Return (x, y) of the center of cell containing provided text 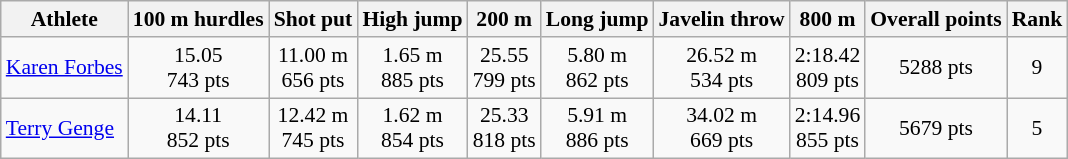
5 (1038, 128)
9 (1038, 68)
34.02 m669 pts (721, 128)
200 m (504, 19)
Overall points (936, 19)
Terry Genge (64, 128)
15.05743 pts (198, 68)
Athlete (64, 19)
5.91 m886 pts (598, 128)
Javelin throw (721, 19)
2:14.96855 pts (828, 128)
1.62 m854 pts (412, 128)
High jump (412, 19)
Long jump (598, 19)
11.00 m656 pts (314, 68)
25.33818 pts (504, 128)
800 m (828, 19)
Rank (1038, 19)
5.80 m862 pts (598, 68)
2:18.42809 pts (828, 68)
100 m hurdles (198, 19)
25.55799 pts (504, 68)
Shot put (314, 19)
1.65 m885 pts (412, 68)
Karen Forbes (64, 68)
12.42 m745 pts (314, 128)
26.52 m534 pts (721, 68)
5288 pts (936, 68)
14.11852 pts (198, 128)
5679 pts (936, 128)
